Locate the cell with the specified text and output its [x, y] center coordinate. 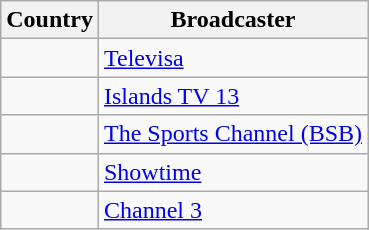
Televisa [232, 58]
Country [50, 20]
Islands TV 13 [232, 96]
Showtime [232, 172]
Channel 3 [232, 210]
Broadcaster [232, 20]
The Sports Channel (BSB) [232, 134]
